Return (x, y) of the center of cell containing provided text 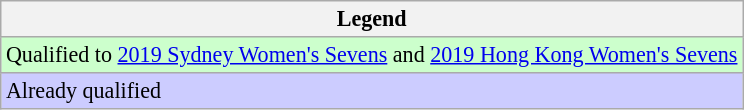
Qualified to 2019 Sydney Women's Sevens and 2019 Hong Kong Women's Sevens (372, 54)
Already qualified (372, 90)
Legend (372, 18)
